Scan for the cell matching the given text and deliver its (x, y) coordinate at center. 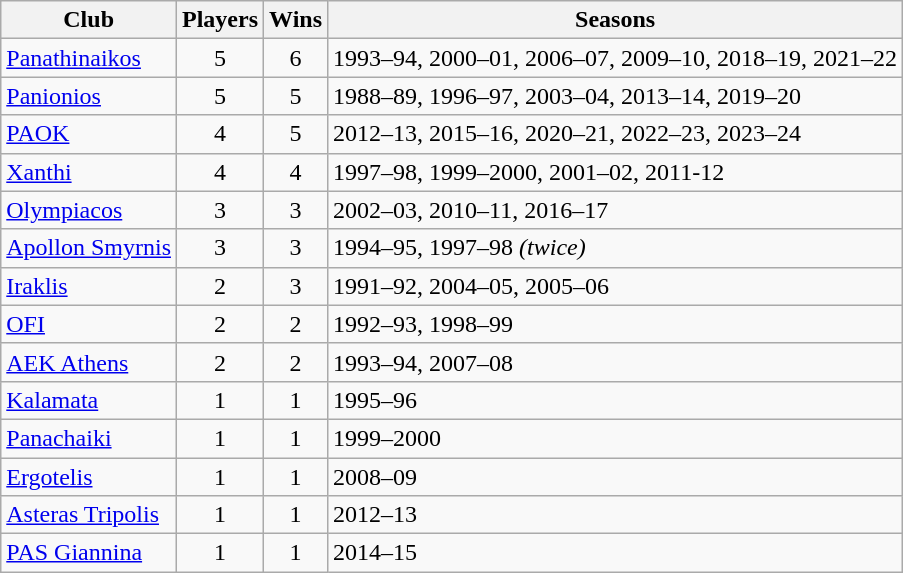
PAS Giannina (89, 553)
AEK Athens (89, 362)
2014–15 (616, 553)
2012–13, 2015–16, 2020–21, 2022–23, 2023–24 (616, 134)
OFI (89, 324)
1994–95, 1997–98 (twice) (616, 248)
Panathinaikos (89, 58)
1999–2000 (616, 438)
Kalamata (89, 400)
6 (296, 58)
Asteras Tripolis (89, 515)
Seasons (616, 20)
1995–96 (616, 400)
2008–09 (616, 477)
Club (89, 20)
1997–98, 1999–2000, 2001–02, 2011-12 (616, 172)
Apollon Smyrnis (89, 248)
1992–93, 1998–99 (616, 324)
1988–89, 1996–97, 2003–04, 2013–14, 2019–20 (616, 96)
Ergotelis (89, 477)
2012–13 (616, 515)
PAOK (89, 134)
1991–92, 2004–05, 2005–06 (616, 286)
Olympiacos (89, 210)
Panionios (89, 96)
Wins (296, 20)
1993–94, 2007–08 (616, 362)
Players (220, 20)
Iraklis (89, 286)
Xanthi (89, 172)
1993–94, 2000–01, 2006–07, 2009–10, 2018–19, 2021–22 (616, 58)
Panachaiki (89, 438)
2002–03, 2010–11, 2016–17 (616, 210)
